Determine the [X, Y] coordinate at the center of the cell enclosing the given text.  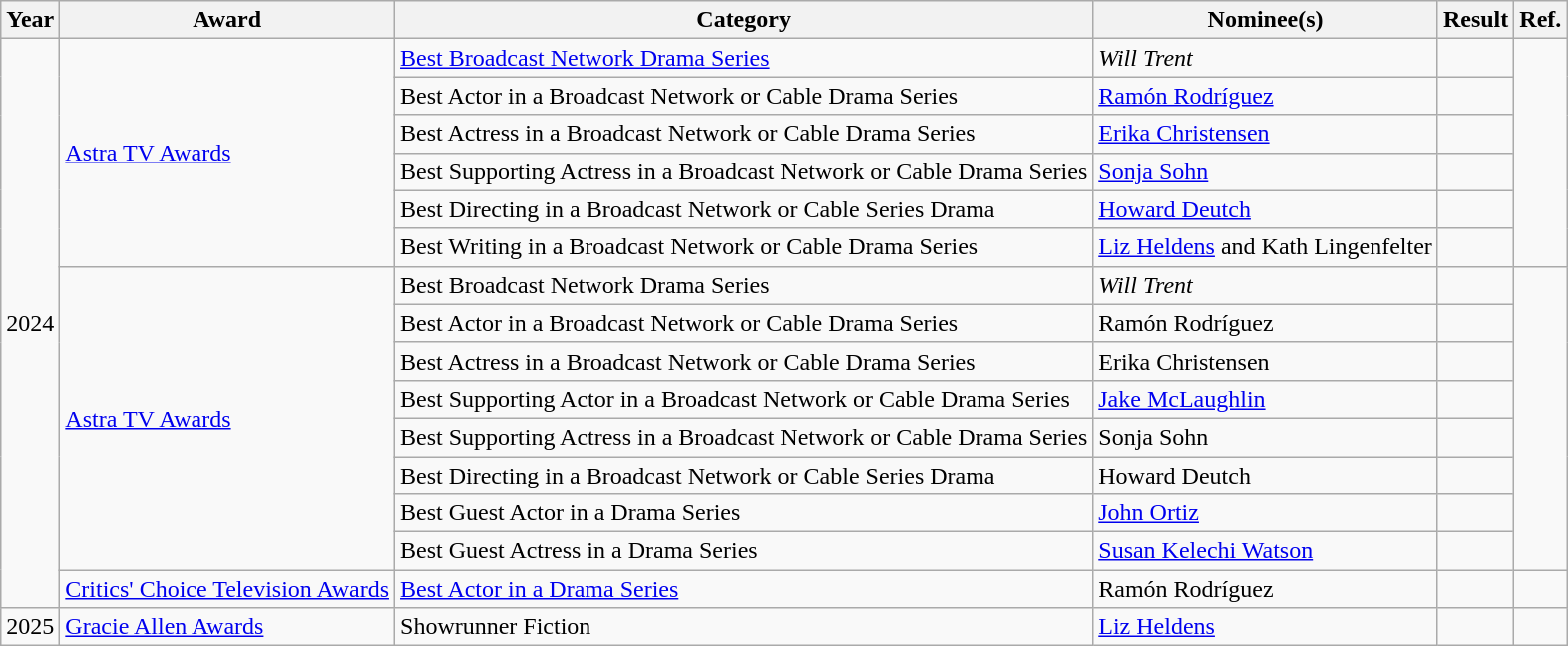
Ref. [1540, 20]
Award [227, 20]
Showrunner Fiction [744, 627]
2025 [30, 627]
Best Guest Actress in a Drama Series [744, 551]
Best Guest Actor in a Drama Series [744, 513]
Result [1475, 20]
2024 [30, 323]
Liz Heldens and Kath Lingenfelter [1266, 247]
Best Supporting Actor in a Broadcast Network or Cable Drama Series [744, 399]
Nominee(s) [1266, 20]
John Ortiz [1266, 513]
Best Actor in a Drama Series [744, 589]
Susan Kelechi Watson [1266, 551]
Gracie Allen Awards [227, 627]
Liz Heldens [1266, 627]
Year [30, 20]
Critics' Choice Television Awards [227, 589]
Best Writing in a Broadcast Network or Cable Drama Series [744, 247]
Jake McLaughlin [1266, 399]
Category [744, 20]
